Identify which cell holds the provided text, then report its [x, y] central coordinate. 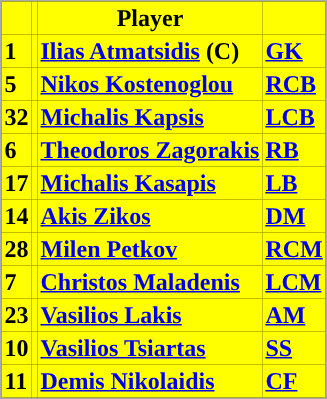
Demis Nikolaidis [150, 380]
23 [17, 314]
RCB [294, 84]
11 [17, 380]
Milen Petkov [150, 248]
5 [17, 84]
Nikos Kostenoglou [150, 84]
Michalis Kapsis [150, 116]
Vasilios Lakis [150, 314]
14 [17, 216]
Ilias Atmatsidis (C) [150, 50]
32 [17, 116]
LCM [294, 282]
AM [294, 314]
LB [294, 182]
6 [17, 150]
RB [294, 150]
17 [17, 182]
Christos Maladenis [150, 282]
Vasilios Tsiartas [150, 348]
7 [17, 282]
1 [17, 50]
LCB [294, 116]
28 [17, 248]
GK [294, 50]
10 [17, 348]
DM [294, 216]
CF [294, 380]
RCM [294, 248]
SS [294, 348]
Akis Zikos [150, 216]
Michalis Kasapis [150, 182]
Player [150, 18]
Theodoros Zagorakis [150, 150]
